Find where the given text appears and provide that cell's center as [x, y] coordinate. 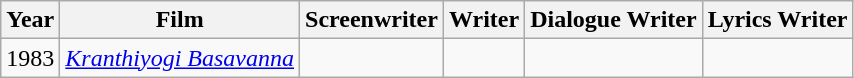
1983 [30, 58]
Kranthiyogi Basavanna [180, 58]
Screenwriter [372, 20]
Writer [484, 20]
Dialogue Writer [614, 20]
Film [180, 20]
Lyrics Writer [778, 20]
Year [30, 20]
